Capture the cell that displays the provided text and extract its (x, y) central coordinate. 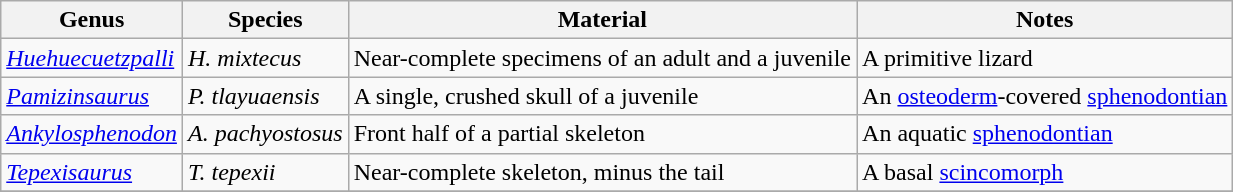
Tepexisaurus (92, 172)
Huehuecuetzpalli (92, 58)
Ankylosphenodon (92, 134)
A primitive lizard (1045, 58)
H. mixtecus (265, 58)
Front half of a partial skeleton (602, 134)
A. pachyostosus (265, 134)
Pamizinsaurus (92, 96)
Near-complete skeleton, minus the tail (602, 172)
A single, crushed skull of a juvenile (602, 96)
P. tlayuaensis (265, 96)
An aquatic sphenodontian (1045, 134)
Near-complete specimens of an adult and a juvenile (602, 58)
Notes (1045, 20)
A basal scincomorph (1045, 172)
An osteoderm-covered sphenodontian (1045, 96)
Material (602, 20)
Species (265, 20)
Genus (92, 20)
T. tepexii (265, 172)
